Identify which cell holds the provided text, then report its [x, y] central coordinate. 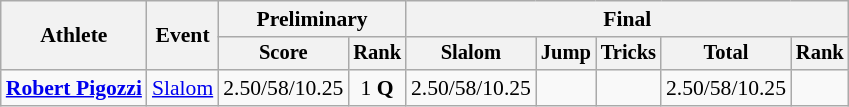
Robert Pigozzi [74, 88]
Final [628, 19]
1 Q [377, 88]
Preliminary [312, 19]
Athlete [74, 36]
Total [726, 54]
Score [283, 54]
Jump [566, 54]
Event [182, 36]
Tricks [628, 54]
